Pinpoint the cell where the given text exists, returning its (x, y) midpoint coordinate. 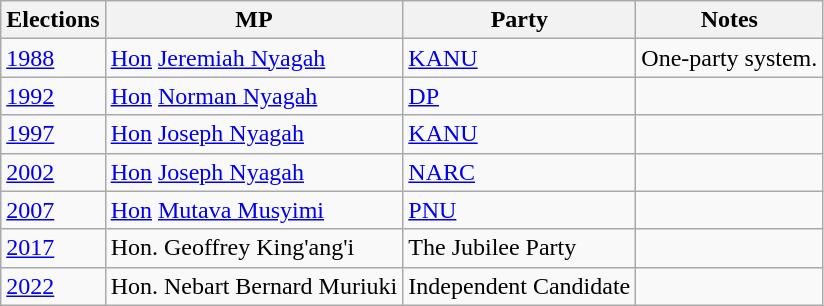
NARC (520, 172)
Hon Norman Nyagah (254, 96)
2022 (53, 286)
Hon Jeremiah Nyagah (254, 58)
Hon Mutava Musyimi (254, 210)
One-party system. (730, 58)
Party (520, 20)
2007 (53, 210)
Hon. Geoffrey King'ang'i (254, 248)
The Jubilee Party (520, 248)
Elections (53, 20)
MP (254, 20)
PNU (520, 210)
1997 (53, 134)
DP (520, 96)
Notes (730, 20)
1992 (53, 96)
2002 (53, 172)
2017 (53, 248)
Independent Candidate (520, 286)
Hon. Nebart Bernard Muriuki (254, 286)
1988 (53, 58)
